Extract the [x, y] coordinate from the center of the cell holding the provided text.  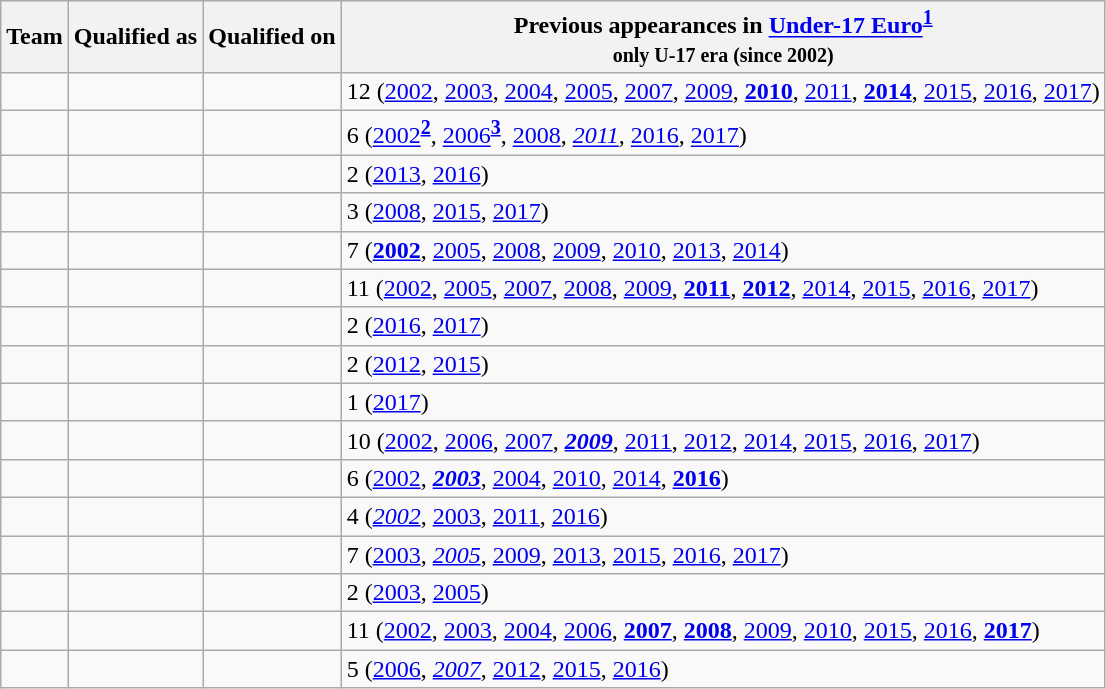
7 (2003, 2005, 2009, 2013, 2015, 2016, 2017) [723, 555]
11 (2002, 2003, 2004, 2006, 2007, 2008, 2009, 2010, 2015, 2016, 2017) [723, 631]
2 (2016, 2017) [723, 326]
3 (2008, 2015, 2017) [723, 212]
10 (2002, 2006, 2007, 2009, 2011, 2012, 2014, 2015, 2016, 2017) [723, 440]
2 (2003, 2005) [723, 593]
2 (2013, 2016) [723, 174]
Team [35, 37]
11 (2002, 2005, 2007, 2008, 2009, 2011, 2012, 2014, 2015, 2016, 2017) [723, 288]
2 (2012, 2015) [723, 364]
6 (20022, 20063, 2008, 2011, 2016, 2017) [723, 132]
Qualified as [135, 37]
Previous appearances in Under-17 Euro1only U-17 era (since 2002) [723, 37]
12 (2002, 2003, 2004, 2005, 2007, 2009, 2010, 2011, 2014, 2015, 2016, 2017) [723, 91]
5 (2006, 2007, 2012, 2015, 2016) [723, 669]
6 (2002, 2003, 2004, 2010, 2014, 2016) [723, 478]
4 (2002, 2003, 2011, 2016) [723, 516]
Qualified on [272, 37]
1 (2017) [723, 402]
7 (2002, 2005, 2008, 2009, 2010, 2013, 2014) [723, 250]
